Pinpoint the cell where the given text exists, returning its [x, y] midpoint coordinate. 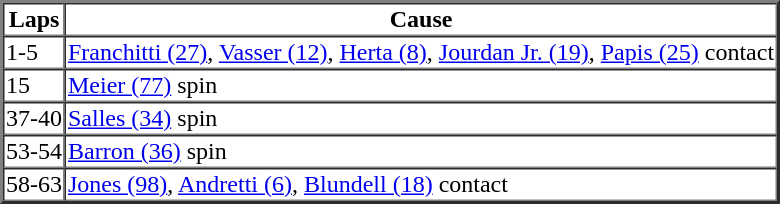
Jones (98), Andretti (6), Blundell (18) contact [421, 184]
Salles (34) spin [421, 118]
Barron (36) spin [421, 152]
53-54 [34, 152]
Franchitti (27), Vasser (12), Herta (8), Jourdan Jr. (19), Papis (25) contact [421, 52]
58-63 [34, 184]
37-40 [34, 118]
15 [34, 86]
Meier (77) spin [421, 86]
1-5 [34, 52]
Cause [421, 20]
Laps [34, 20]
